Return the [X, Y] coordinate for the center point of the cell that contains the specified text.  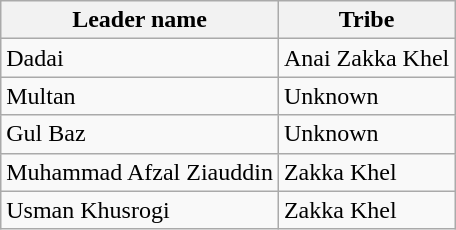
Multan [140, 96]
Gul Baz [140, 134]
Leader name [140, 20]
Tribe [366, 20]
Muhammad Afzal Ziauddin [140, 172]
Usman Khusrogi [140, 210]
Dadai [140, 58]
Anai Zakka Khel [366, 58]
